Extract the (X, Y) coordinate from the center of the cell holding the provided text.  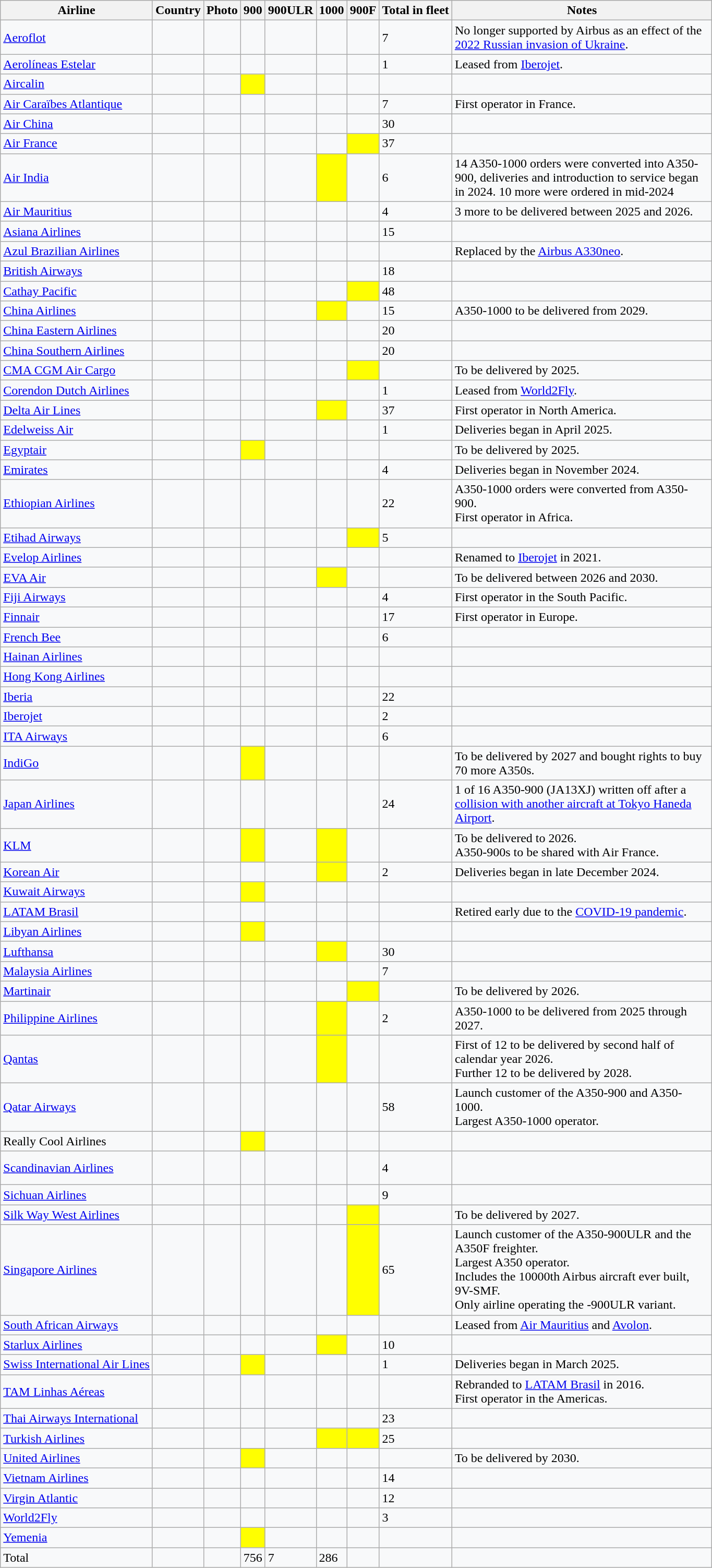
KLM (77, 845)
23 (416, 1418)
A350-1000 orders were converted from A350-900.First operator in Africa. (582, 504)
First operator in North America. (582, 410)
17 (416, 617)
Silk Way West Airlines (77, 1215)
Deliveries began in March 2025. (582, 1364)
Air China (77, 124)
900ULR (291, 10)
First operator in Europe. (582, 617)
Country (178, 10)
Japan Airlines (77, 804)
Air India (77, 177)
Aeroflot (77, 38)
Leased from World2Fly. (582, 390)
TAM Linhas Aéreas (77, 1391)
Korean Air (77, 872)
Cathay Pacific (77, 291)
Lufthansa (77, 951)
Finnair (77, 617)
Aerolíneas Estelar (77, 64)
Really Cool Airlines (77, 1141)
Kuwait Airways (77, 892)
5 (416, 537)
Yemenia (77, 1538)
LATAM Brasil (77, 912)
To be delivered by 2030. (582, 1458)
Leased from Iberojet. (582, 64)
To be delivered by 2027 and bought rights to buy 70 more A350s. (582, 763)
Malaysia Airlines (77, 971)
9 (416, 1195)
China Southern Airlines (77, 351)
Deliveries began in November 2024. (582, 470)
Ethiopian Airlines (77, 504)
Iberia (77, 697)
Delta Air Lines (77, 410)
Scandinavian Airlines (77, 1168)
14 (416, 1478)
South African Airways (77, 1325)
1 of 16 A350-900 (JA13XJ) written off after a collision with another aircraft at Tokyo Haneda Airport. (582, 804)
China Airlines (77, 311)
900F (363, 10)
18 (416, 271)
24 (416, 804)
United Airlines (77, 1458)
No longer supported by Airbus as an effect of the 2022 Russian invasion of Ukraine. (582, 38)
CMA CGM Air Cargo (77, 370)
Aircalin (77, 84)
Starlux Airlines (77, 1345)
World2Fly (77, 1518)
Asiana Airlines (77, 231)
To be delivered between 2026 and 2030. (582, 577)
Retired early due to the COVID-19 pandemic. (582, 912)
48 (416, 291)
Hong Kong Airlines (77, 677)
Swiss International Air Lines (77, 1364)
Notes (582, 10)
ITA Airways (77, 736)
First operator in the South Pacific. (582, 597)
Photo (222, 10)
Libyan Airlines (77, 931)
Fiji Airways (77, 597)
Etihad Airways (77, 537)
Qatar Airways (77, 1107)
900 (252, 10)
China Eastern Airlines (77, 331)
Martinair (77, 991)
Replaced by the Airbus A330neo. (582, 251)
First operator in France. (582, 104)
Virgin Atlantic (77, 1498)
EVA Air (77, 577)
To be delivered by 2026. (582, 991)
To be delivered to 2026.A350-900s to be shared with Air France. (582, 845)
Air Caraïbes Atlantique (77, 104)
French Bee (77, 637)
Air Mauritius (77, 211)
Edelweiss Air (77, 430)
First of 12 to be delivered by second half of calendar year 2026.Further 12 to be delivered by 2028. (582, 1059)
Total in fleet (416, 10)
Azul Brazilian Airlines (77, 251)
Egyptair (77, 450)
Rebranded to LATAM Brasil in 2016.First operator in the Americas. (582, 1391)
Corendon Dutch Airlines (77, 390)
Singapore Airlines (77, 1270)
Philippine Airlines (77, 1018)
A350-1000 to be delivered from 2025 through 2027. (582, 1018)
1000 (332, 10)
A350-1000 to be delivered from 2029. (582, 311)
Vietnam Airlines (77, 1478)
Deliveries began in late December 2024. (582, 872)
Qantas (77, 1059)
Emirates (77, 470)
British Airways (77, 271)
IndiGo (77, 763)
14 A350-1000 orders were converted into A350-900, deliveries and introduction to service began in 2024. 10 more were ordered in mid-2024 (582, 177)
Renamed to Iberojet in 2021. (582, 557)
3 (416, 1518)
Total (77, 1558)
756 (252, 1558)
Leased from Air Mauritius and Avolon. (582, 1325)
Air France (77, 143)
Airline (77, 10)
10 (416, 1345)
Sichuan Airlines (77, 1195)
Launch customer of the A350-900 and A350-1000.Largest A350-1000 operator. (582, 1107)
286 (332, 1558)
58 (416, 1107)
Thai Airways International (77, 1418)
Evelop Airlines (77, 557)
12 (416, 1498)
Iberojet (77, 716)
65 (416, 1270)
3 more to be delivered between 2025 and 2026. (582, 211)
Deliveries began in April 2025. (582, 430)
Hainan Airlines (77, 657)
25 (416, 1438)
Turkish Airlines (77, 1438)
To be delivered by 2027. (582, 1215)
